Locate the cell with the specified text and output its (X, Y) center coordinate. 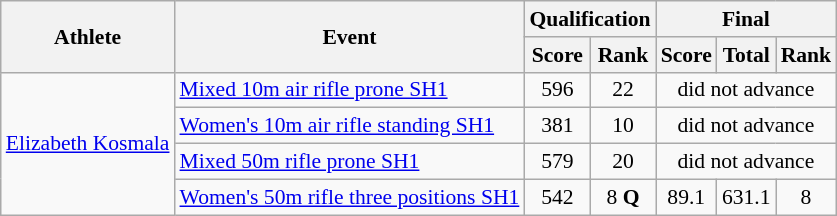
Mixed 50m rifle prone SH1 (350, 162)
Mixed 10m air rifle prone SH1 (350, 90)
10 (622, 126)
Athlete (88, 36)
631.1 (746, 197)
579 (557, 162)
22 (622, 90)
542 (557, 197)
Total (746, 55)
Elizabeth Kosmala (88, 143)
89.1 (686, 197)
596 (557, 90)
Women's 10m air rifle standing SH1 (350, 126)
Qualification (590, 19)
20 (622, 162)
Women's 50m rifle three positions SH1 (350, 197)
Final (746, 19)
8 Q (622, 197)
8 (806, 197)
Event (350, 36)
381 (557, 126)
